Search for the cell housing the specified text and yield its (x, y) center coordinate. 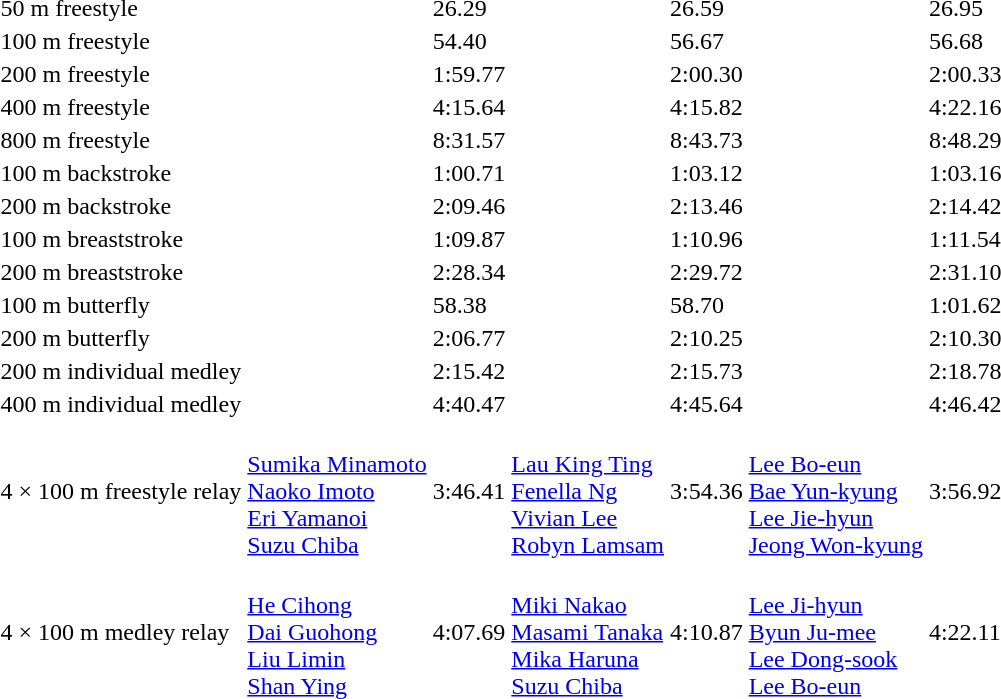
1:10.96 (706, 239)
4:40.47 (469, 404)
4:45.64 (706, 404)
8:31.57 (469, 140)
1:59.77 (469, 74)
2:15.42 (469, 371)
3:54.36 (706, 491)
1:03.12 (706, 173)
4:15.64 (469, 107)
3:46.41 (469, 491)
Sumika MinamotoNaoko ImotoEri YamanoiSuzu Chiba (337, 491)
2:00.30 (706, 74)
2:28.34 (469, 272)
58.38 (469, 305)
4:15.82 (706, 107)
Lau King TingFenella NgVivian LeeRobyn Lamsam (588, 491)
2:10.25 (706, 338)
2:29.72 (706, 272)
2:13.46 (706, 206)
2:15.73 (706, 371)
54.40 (469, 41)
Lee Bo-eunBae Yun-kyungLee Jie-hyunJeong Won-kyung (836, 491)
58.70 (706, 305)
1:00.71 (469, 173)
2:09.46 (469, 206)
1:09.87 (469, 239)
56.67 (706, 41)
2:06.77 (469, 338)
8:43.73 (706, 140)
